Scan for the cell matching the given text and deliver its (X, Y) coordinate at center. 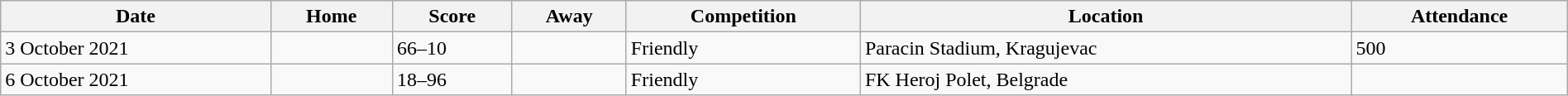
Paracin Stadium, Kragujevac (1106, 48)
6 October 2021 (136, 79)
66–10 (452, 48)
Competition (743, 17)
Away (569, 17)
18–96 (452, 79)
3 October 2021 (136, 48)
Attendance (1459, 17)
Home (331, 17)
Location (1106, 17)
500 (1459, 48)
FK Heroj Polet, Belgrade (1106, 79)
Date (136, 17)
Score (452, 17)
